Extract the [X, Y] coordinate from the center of the cell holding the provided text.  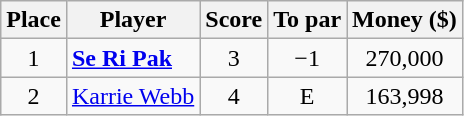
270,000 [405, 58]
163,998 [405, 96]
Score [234, 20]
E [308, 96]
−1 [308, 58]
4 [234, 96]
2 [34, 96]
Se Ri Pak [132, 58]
Money ($) [405, 20]
Place [34, 20]
1 [34, 58]
3 [234, 58]
To par [308, 20]
Player [132, 20]
Karrie Webb [132, 96]
